From the cell containing the given text, extract its center point as [x, y] coordinate. 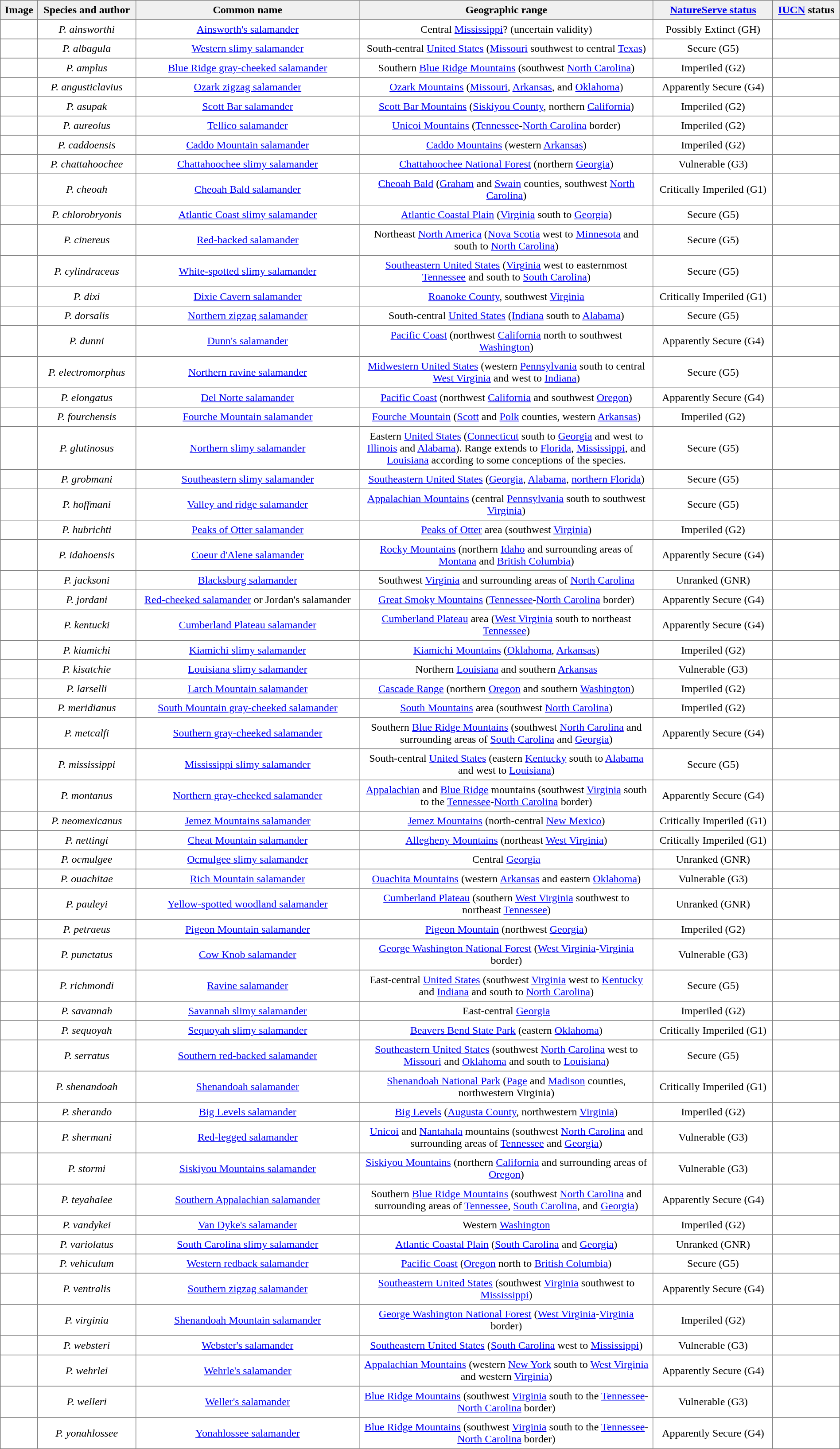
P. meridianus [87, 708]
P. mississippi [87, 764]
Atlantic Coast slimy salamander [247, 215]
Scott Bar salamander [247, 106]
Southeastern United States (southwest North Carolina west to Missouri and Oklahoma and south to Louisiana) [506, 1056]
P. shermani [87, 1137]
Midwestern United States (western Pennsylvania south to central West Virginia and west to Indiana) [506, 372]
Sequoyah slimy salamander [247, 1030]
Dunn's salamander [247, 341]
Cow Knob salamander [247, 954]
Ocmulgee slimy salamander [247, 860]
P. punctatus [87, 954]
Atlantic Coastal Plain (South Carolina and Georgia) [506, 1244]
Southeastern United States (southwest Virginia southwest to Mississippi) [506, 1289]
P. variolatus [87, 1244]
Cheoah Bald (Graham and Swain counties, southwest North Carolina) [506, 189]
Webster's salamander [247, 1345]
Appalachian Mountains (western New York south to West Virginia and western Virginia) [506, 1371]
P. cheoah [87, 189]
Allegheny Mountains (northeast West Virginia) [506, 840]
P. teyahalee [87, 1200]
Southern red-backed salamander [247, 1056]
Red-backed salamander [247, 240]
South-central United States (Missouri southwest to central Texas) [506, 49]
P. ocmulgee [87, 860]
East-central United States (southwest Virginia west to Kentucky and Indiana and south to North Carolina) [506, 985]
Cheat Mountain salamander [247, 840]
P. kiamichi [87, 650]
P. serratus [87, 1056]
P. aureolus [87, 126]
Roanoke County, southwest Virginia [506, 296]
P. angusticlavius [87, 87]
Dixie Cavern salamander [247, 296]
Appalachian Mountains (central Pennsylvania south to southwest Virginia) [506, 504]
P. neomexicanus [87, 821]
White-spotted slimy salamander [247, 271]
Southern Appalachian salamander [247, 1200]
Larch Mountain salamander [247, 689]
Southeastern United States (South Carolina west to Mississippi) [506, 1345]
P. albagula [87, 49]
Big Levels (Augusta County, northwestern Virginia) [506, 1112]
Van Dyke's salamander [247, 1225]
Red-legged salamander [247, 1137]
Southeastern slimy salamander [247, 479]
P. ouachitae [87, 879]
P. amplus [87, 68]
Shenandoah Mountain salamander [247, 1320]
Coeur d'Alene salamander [247, 555]
P. idahoensis [87, 555]
Pacific Coast (northwest California and southwest Oregon) [506, 397]
P. petraeus [87, 929]
South Mountains area (southwest North Carolina) [506, 708]
P. glutinosus [87, 448]
Central Georgia [506, 860]
Valley and ridge salamander [247, 504]
Great Smoky Mountains (Tennessee-North Carolina border) [506, 600]
P. fourchensis [87, 417]
Kiamichi Mountains (Oklahoma, Arkansas) [506, 650]
Northern gray-cheeked salamander [247, 795]
P. wehrlei [87, 1371]
P. yonahlossee [87, 1433]
Ainsworth's salamander [247, 29]
Pacific Coast (northwest California north to southwest Washington) [506, 341]
Rocky Mountains (northern Idaho and surrounding areas of Montana and British Columbia) [506, 555]
P. kisatchie [87, 670]
Scott Bar Mountains (Siskiyou County, northern California) [506, 106]
P. ainsworthi [87, 29]
P. jordani [87, 600]
Western slimy salamander [247, 49]
P. stormi [87, 1169]
Southern Blue Ridge Mountains (southwest North Carolina and surrounding areas of Tennessee, South Carolina, and Georgia) [506, 1200]
Atlantic Coastal Plain (Virginia south to Georgia) [506, 215]
P. metcalfi [87, 733]
Chattahoochee slimy salamander [247, 164]
Shenandoah salamander [247, 1087]
P. kentucki [87, 625]
P. virginia [87, 1320]
Louisiana slimy salamander [247, 670]
P. richmondi [87, 985]
Northern slimy salamander [247, 448]
Ravine salamander [247, 985]
Ouachita Mountains (western Arkansas and eastern Oklahoma) [506, 879]
Cascade Range (northern Oregon and southern Washington) [506, 689]
Savannah slimy salamander [247, 1011]
P. electromorphus [87, 372]
Southeastern United States (Georgia, Alabama, northern Florida) [506, 479]
P. ventralis [87, 1289]
P. savannah [87, 1011]
Common name [247, 10]
South-central United States (eastern Kentucky south to Alabama and west to Louisiana) [506, 764]
P. caddoensis [87, 145]
P. chattahoochee [87, 164]
Western redback salamander [247, 1264]
Central Mississippi? (uncertain validity) [506, 29]
Tellico salamander [247, 126]
Pacific Coast (Oregon north to British Columbia) [506, 1264]
Fourche Mountain (Scott and Polk counties, western Arkansas) [506, 417]
Unicoi Mountains (Tennessee-North Carolina border) [506, 126]
Cheoah Bald salamander [247, 189]
P. asupak [87, 106]
P. shenandoah [87, 1087]
Jemez Mountains salamander [247, 821]
Southern Blue Ridge Mountains (southwest North Carolina) [506, 68]
South Carolina slimy salamander [247, 1244]
Del Norte salamander [247, 397]
Cumberland Plateau salamander [247, 625]
P. sherando [87, 1112]
Blacksburg salamander [247, 580]
P. vehiculum [87, 1264]
Weller's salamander [247, 1402]
Red-cheeked salamander or Jordan's salamander [247, 600]
Southern Blue Ridge Mountains (southwest North Carolina and surrounding areas of South Carolina and Georgia) [506, 733]
South-central United States (Indiana south to Alabama) [506, 316]
Caddo Mountains (western Arkansas) [506, 145]
Geographic range [506, 10]
Northern Louisiana and southern Arkansas [506, 670]
P. cinereus [87, 240]
Southern zigzag salamander [247, 1289]
Rich Mountain salamander [247, 879]
Blue Ridge gray-cheeked salamander [247, 68]
South Mountain gray-cheeked salamander [247, 708]
Beavers Bend State Park (eastern Oklahoma) [506, 1030]
Appalachian and Blue Ridge mountains (southwest Virginia south to the Tennessee-North Carolina border) [506, 795]
Caddo Mountain salamander [247, 145]
Northern ravine salamander [247, 372]
Ozark Mountains (Missouri, Arkansas, and Oklahoma) [506, 87]
Cumberland Plateau area (West Virginia south to northeast Tennessee) [506, 625]
P. hubrichti [87, 530]
Big Levels salamander [247, 1112]
Wehrle's salamander [247, 1371]
East-central Georgia [506, 1011]
IUCN status [806, 10]
Yellow-spotted woodland salamander [247, 904]
P. jacksoni [87, 580]
Shenandoah National Park (Page and Madison counties, northwestern Virginia) [506, 1087]
P. pauleyi [87, 904]
P. vandykei [87, 1225]
Chattahoochee National Forest (northern Georgia) [506, 164]
Northeast North America (Nova Scotia west to Minnesota and south to North Carolina) [506, 240]
P. websteri [87, 1345]
Yonahlossee salamander [247, 1433]
Southwest Virginia and surrounding areas of North Carolina [506, 580]
P. chlorobryonis [87, 215]
P. elongatus [87, 397]
P. cylindraceus [87, 271]
P. larselli [87, 689]
Siskiyou Mountains (northern California and surrounding areas of Oregon) [506, 1169]
Siskiyou Mountains salamander [247, 1169]
P. grobmani [87, 479]
Southern gray-cheeked salamander [247, 733]
P. sequoyah [87, 1030]
P. nettingi [87, 840]
P. dixi [87, 296]
Mississippi slimy salamander [247, 764]
NatureServe status [713, 10]
Cumberland Plateau (southern West Virginia southwest to northeast Tennessee) [506, 904]
Northern zigzag salamander [247, 316]
P. dorsalis [87, 316]
Fourche Mountain salamander [247, 417]
Kiamichi slimy salamander [247, 650]
Jemez Mountains (north-central New Mexico) [506, 821]
Southeastern United States (Virginia west to easternmost Tennessee and south to South Carolina) [506, 271]
P. dunni [87, 341]
Western Washington [506, 1225]
Ozark zigzag salamander [247, 87]
Pigeon Mountain (northwest Georgia) [506, 929]
Possibly Extinct (GH) [713, 29]
P. hoffmani [87, 504]
Image [19, 10]
Pigeon Mountain salamander [247, 929]
P. montanus [87, 795]
P. welleri [87, 1402]
Unicoi and Nantahala mountains (southwest North Carolina and surrounding areas of Tennessee and Georgia) [506, 1137]
Peaks of Otter area (southwest Virginia) [506, 530]
Peaks of Otter salamander [247, 530]
Species and author [87, 10]
